Provide the [x, y] coordinate of the cell's center where the given text is located.  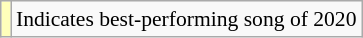
Indicates best-performing song of 2020 [186, 19]
